For the text-containing cell, return its midpoint in (X, Y) coordinate format. 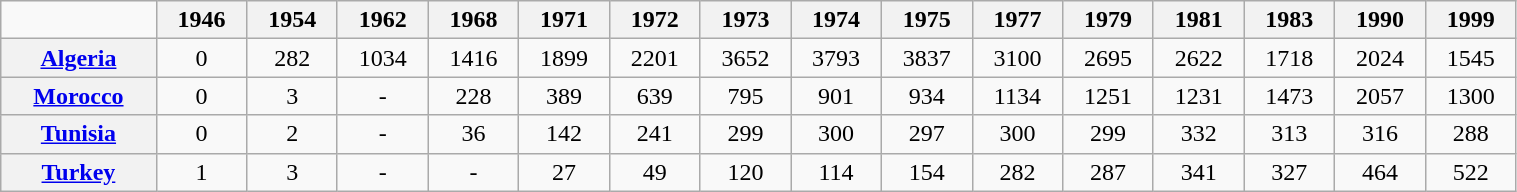
297 (926, 134)
1946 (202, 20)
1981 (1198, 20)
241 (654, 134)
1134 (1018, 96)
1416 (474, 58)
Algeria (78, 58)
1231 (1198, 96)
1954 (292, 20)
332 (1198, 134)
1 (202, 172)
3837 (926, 58)
Turkey (78, 172)
228 (474, 96)
Morocco (78, 96)
1974 (836, 20)
795 (746, 96)
1971 (564, 20)
1983 (1290, 20)
2057 (1380, 96)
639 (654, 96)
1999 (1470, 20)
3100 (1018, 58)
49 (654, 172)
1473 (1290, 96)
1718 (1290, 58)
1545 (1470, 58)
142 (564, 134)
3793 (836, 58)
1899 (564, 58)
389 (564, 96)
1251 (1108, 96)
27 (564, 172)
Tunisia (78, 134)
1300 (1470, 96)
1990 (1380, 20)
313 (1290, 134)
464 (1380, 172)
934 (926, 96)
522 (1470, 172)
1962 (382, 20)
1968 (474, 20)
154 (926, 172)
2024 (1380, 58)
2695 (1108, 58)
341 (1198, 172)
287 (1108, 172)
1977 (1018, 20)
1973 (746, 20)
120 (746, 172)
2 (292, 134)
901 (836, 96)
2201 (654, 58)
327 (1290, 172)
1972 (654, 20)
1979 (1108, 20)
114 (836, 172)
1034 (382, 58)
3652 (746, 58)
36 (474, 134)
1975 (926, 20)
2622 (1198, 58)
288 (1470, 134)
316 (1380, 134)
